Scan for the cell matching the given text and deliver its (X, Y) coordinate at center. 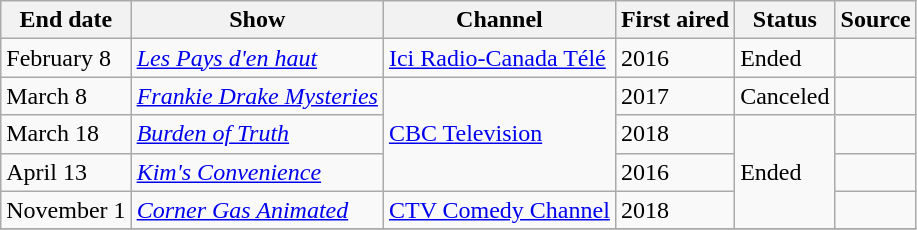
Frankie Drake Mysteries (257, 96)
Canceled (785, 96)
Burden of Truth (257, 134)
November 1 (66, 210)
April 13 (66, 172)
Corner Gas Animated (257, 210)
End date (66, 20)
February 8 (66, 58)
March 8 (66, 96)
March 18 (66, 134)
Ici Radio-Canada Télé (499, 58)
Source (876, 20)
Les Pays d'en haut (257, 58)
CBC Television (499, 134)
Show (257, 20)
First aired (674, 20)
CTV Comedy Channel (499, 210)
Channel (499, 20)
2017 (674, 96)
Status (785, 20)
Kim's Convenience (257, 172)
